Scan for the cell matching the given text and deliver its [x, y] coordinate at center. 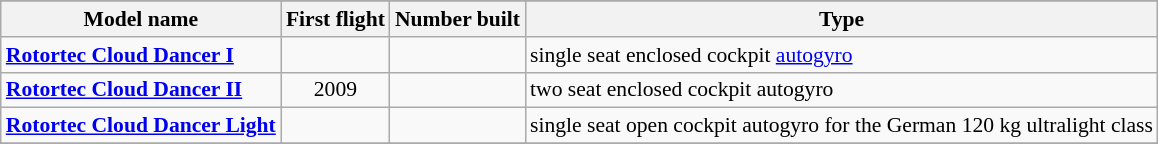
two seat enclosed cockpit autogyro [842, 90]
Model name [141, 19]
First flight [336, 19]
single seat open cockpit autogyro for the German 120 kg ultralight class [842, 126]
Type [842, 19]
Rotortec Cloud Dancer I [141, 55]
single seat enclosed cockpit autogyro [842, 55]
Number built [458, 19]
Rotortec Cloud Dancer Light [141, 126]
2009 [336, 90]
Rotortec Cloud Dancer II [141, 90]
